Determine the [X, Y] coordinate at the center of the cell enclosing the given text.  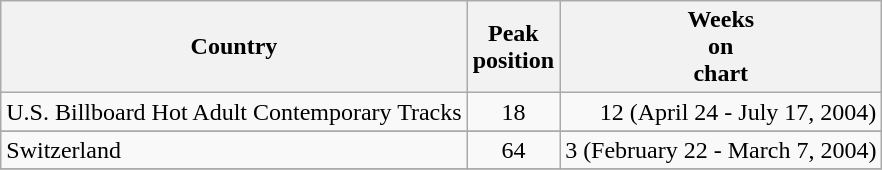
64 [513, 150]
Peakposition [513, 47]
Weeksonchart [721, 47]
12 (April 24 - July 17, 2004) [721, 112]
Country [234, 47]
U.S. Billboard Hot Adult Contemporary Tracks [234, 112]
Switzerland [234, 150]
18 [513, 112]
3 (February 22 - March 7, 2004) [721, 150]
